Detect which cell encompasses the target text, then output its [x, y] center coordinate. 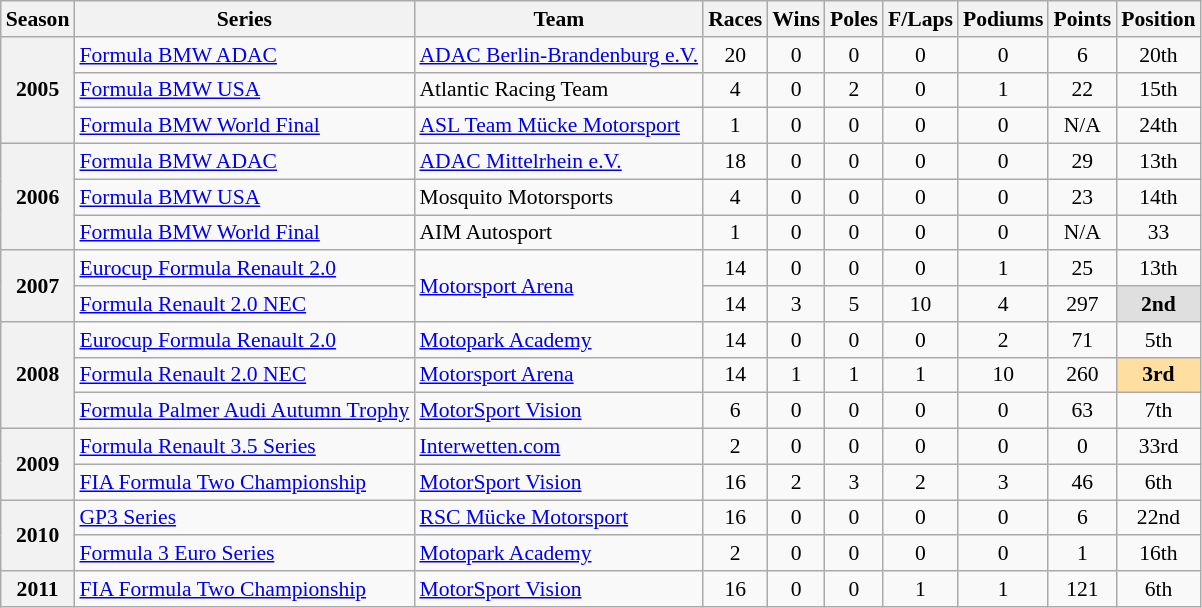
2010 [38, 536]
Atlantic Racing Team [558, 90]
2007 [38, 286]
5th [1158, 340]
Races [735, 19]
22 [1082, 90]
15th [1158, 90]
20th [1158, 55]
Interwetten.com [558, 447]
23 [1082, 197]
Series [244, 19]
2008 [38, 376]
20 [735, 55]
Formula Palmer Audi Autumn Trophy [244, 411]
46 [1082, 482]
16th [1158, 554]
24th [1158, 126]
Position [1158, 19]
33rd [1158, 447]
F/Laps [920, 19]
18 [735, 162]
260 [1082, 375]
14th [1158, 197]
5 [854, 304]
2011 [38, 589]
Points [1082, 19]
Poles [854, 19]
25 [1082, 269]
2005 [38, 90]
7th [1158, 411]
ASL Team Mücke Motorsport [558, 126]
71 [1082, 340]
ADAC Mittelrhein e.V. [558, 162]
22nd [1158, 518]
3rd [1158, 375]
2006 [38, 198]
33 [1158, 233]
Formula 3 Euro Series [244, 554]
GP3 Series [244, 518]
121 [1082, 589]
RSC Mücke Motorsport [558, 518]
AIM Autosport [558, 233]
297 [1082, 304]
Mosquito Motorsports [558, 197]
Wins [796, 19]
63 [1082, 411]
Podiums [1004, 19]
29 [1082, 162]
ADAC Berlin-Brandenburg e.V. [558, 55]
Season [38, 19]
Team [558, 19]
2nd [1158, 304]
Formula Renault 3.5 Series [244, 447]
2009 [38, 464]
